Search for the cell housing the specified text and yield its (x, y) center coordinate. 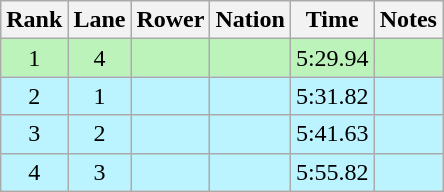
Lane (100, 20)
Nation (250, 20)
Notes (408, 20)
Rower (170, 20)
5:29.94 (332, 58)
Rank (34, 20)
5:55.82 (332, 172)
5:41.63 (332, 134)
5:31.82 (332, 96)
Time (332, 20)
